For the text-containing cell, return its midpoint in [x, y] coordinate format. 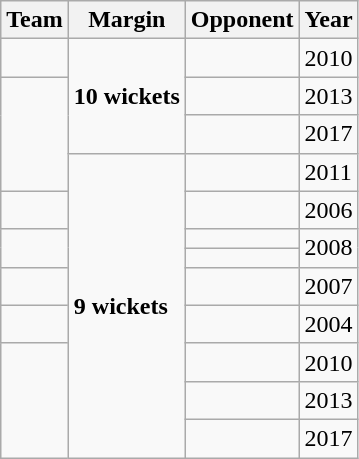
2007 [328, 286]
Year [328, 20]
10 wickets [126, 96]
Margin [126, 20]
9 wickets [126, 305]
2006 [328, 210]
Team [35, 20]
2004 [328, 324]
2008 [328, 248]
2011 [328, 172]
Opponent [242, 20]
